Find where the given text appears and provide that cell's center as [x, y] coordinate. 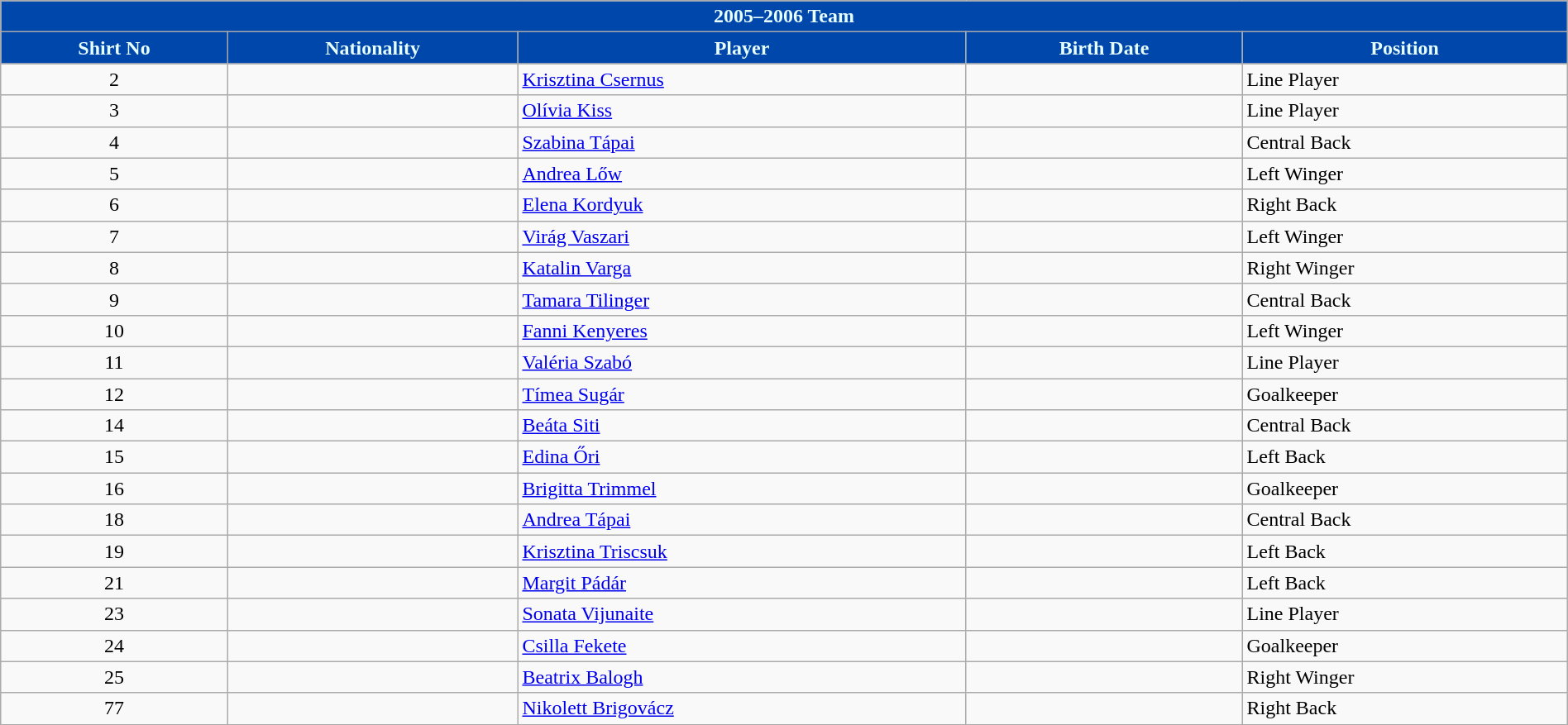
24 [114, 646]
Krisztina Triscsuk [742, 551]
Olívia Kiss [742, 111]
Margit Pádár [742, 583]
2005–2006 Team [784, 17]
15 [114, 457]
9 [114, 299]
6 [114, 205]
5 [114, 174]
3 [114, 111]
Fanni Kenyeres [742, 331]
Tamara Tilinger [742, 299]
Nikolett Brigovácz [742, 708]
Elena Kordyuk [742, 205]
23 [114, 614]
77 [114, 708]
18 [114, 520]
Valéria Szabó [742, 362]
4 [114, 142]
Beáta Siti [742, 426]
10 [114, 331]
Sonata Vijunaite [742, 614]
16 [114, 489]
Katalin Varga [742, 268]
Birth Date [1104, 48]
12 [114, 394]
Tímea Sugár [742, 394]
Position [1404, 48]
Edina Őri [742, 457]
2 [114, 79]
Nationality [372, 48]
Andrea Tápai [742, 520]
Player [742, 48]
21 [114, 583]
Brigitta Trimmel [742, 489]
Andrea Lőw [742, 174]
11 [114, 362]
Virág Vaszari [742, 236]
19 [114, 551]
Shirt No [114, 48]
25 [114, 677]
Csilla Fekete [742, 646]
Szabina Tápai [742, 142]
8 [114, 268]
14 [114, 426]
7 [114, 236]
Beatrix Balogh [742, 677]
Krisztina Csernus [742, 79]
